For the text-containing cell, return its midpoint in (X, Y) coordinate format. 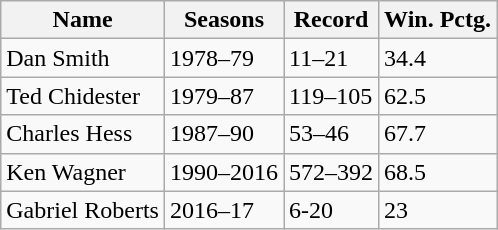
68.5 (438, 172)
Ted Chidester (83, 96)
119–105 (332, 96)
572–392 (332, 172)
Dan Smith (83, 58)
Charles Hess (83, 134)
Gabriel Roberts (83, 210)
62.5 (438, 96)
Ken Wagner (83, 172)
67.7 (438, 134)
23 (438, 210)
1987–90 (224, 134)
11–21 (332, 58)
1979–87 (224, 96)
1990–2016 (224, 172)
Win. Pctg. (438, 20)
Seasons (224, 20)
53–46 (332, 134)
6-20 (332, 210)
34.4 (438, 58)
Name (83, 20)
1978–79 (224, 58)
2016–17 (224, 210)
Record (332, 20)
